Provide the [X, Y] coordinate of the cell's center where the given text is located.  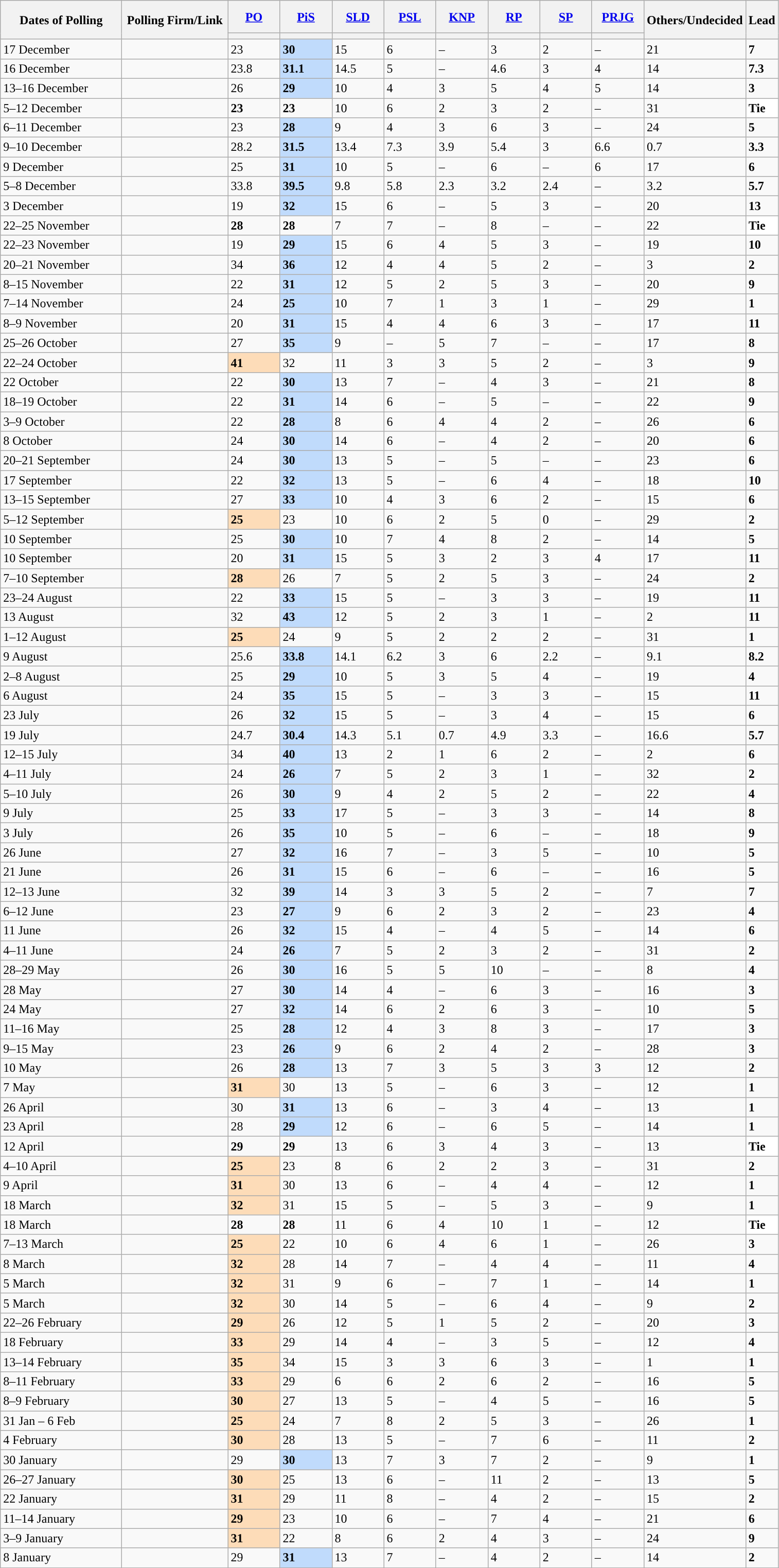
9.1 [695, 656]
9 August [61, 656]
6.2 [410, 656]
24.7 [254, 735]
4 February [61, 1440]
3 July [61, 833]
40 [306, 755]
13 August [61, 617]
4–10 April [61, 1166]
28–29 May [61, 970]
31 Jan – 6 Feb [61, 1421]
31.5 [306, 147]
7–13 March [61, 1244]
16.6 [695, 735]
9–10 December [61, 147]
23 April [61, 1127]
10 May [61, 1068]
30.4 [306, 735]
9 April [61, 1186]
31.1 [306, 68]
21 June [61, 872]
22–24 October [61, 362]
36 [306, 265]
39.5 [306, 186]
6–12 June [61, 911]
23.8 [254, 68]
8–11 February [61, 1382]
2.4 [566, 186]
22 October [61, 382]
5–12 December [61, 108]
7–14 November [61, 304]
5.8 [410, 186]
2.3 [462, 186]
9 July [61, 813]
28.2 [254, 147]
22 January [61, 1499]
0 [566, 519]
8 October [61, 441]
22–26 February [61, 1322]
14.5 [358, 68]
8–15 November [61, 284]
8 March [61, 1264]
12–15 July [61, 755]
8–9 February [61, 1401]
41 [254, 362]
7–10 September [61, 578]
2.2 [566, 656]
20–21 November [61, 265]
17 September [61, 480]
39 [306, 892]
SLD [358, 16]
6 August [61, 695]
17 December [61, 49]
4.9 [514, 735]
26 June [61, 852]
30 January [61, 1460]
13–16 December [61, 88]
PRJG [617, 16]
5–10 July [61, 794]
22–23 November [61, 245]
2–8 August [61, 676]
5.4 [514, 147]
9.8 [358, 186]
PiS [306, 16]
28 May [61, 989]
16 December [61, 68]
9 December [61, 167]
RP [514, 16]
14.1 [358, 656]
19 July [61, 735]
9–15 May [61, 1049]
11–16 May [61, 1029]
23 July [61, 715]
4–11 June [61, 950]
43 [306, 617]
4.6 [514, 68]
3–9 January [61, 1538]
4–11 July [61, 774]
12–13 June [61, 892]
12 April [61, 1146]
Others/Undecided [695, 20]
20–21 September [61, 461]
11 June [61, 931]
PSL [410, 16]
Dates of Polling [61, 20]
5.1 [410, 735]
3–9 October [61, 422]
13–15 September [61, 500]
14.3 [358, 735]
5–8 December [61, 186]
6.6 [617, 147]
25.6 [254, 656]
8 January [61, 1558]
13–14 February [61, 1362]
24 May [61, 1009]
25–26 October [61, 343]
26–27 January [61, 1479]
3.9 [462, 147]
6–11 December [61, 128]
22–25 November [61, 225]
18 February [61, 1342]
5–12 September [61, 519]
SP [566, 16]
KNP [462, 16]
Lead [762, 20]
18–19 October [61, 402]
23–24 August [61, 598]
11–14 January [61, 1519]
8.2 [762, 656]
8–9 November [61, 323]
3 December [61, 206]
7 May [61, 1088]
1–12 August [61, 637]
Polling Firm/Link [175, 20]
26 April [61, 1107]
13.4 [358, 147]
PO [254, 16]
